Identify which cell holds the provided text, then report its [x, y] central coordinate. 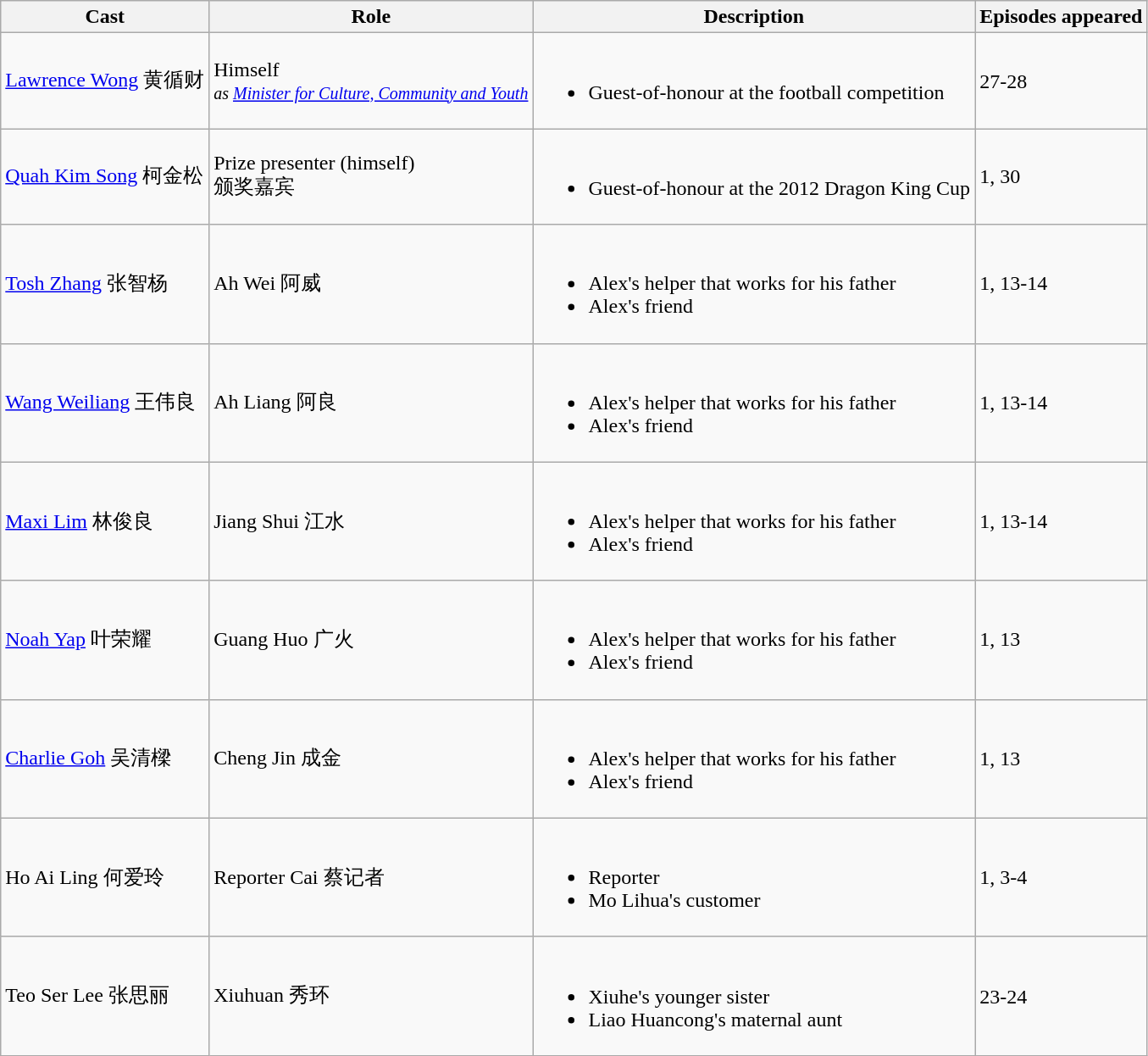
Reporter Cai 蔡记者 [371, 877]
23-24 [1061, 996]
Tosh Zhang 张智杨 [105, 284]
ReporterMo Lihua's customer [754, 877]
Cast [105, 17]
Guest-of-honour at the 2012 Dragon King Cup [754, 176]
Xiuhuan 秀环 [371, 996]
Jiang Shui 江水 [371, 521]
Lawrence Wong 黄循财 [105, 81]
Episodes appeared [1061, 17]
Guest-of-honour at the football competition [754, 81]
Cheng Jin 成金 [371, 759]
Wang Weiliang 王伟良 [105, 403]
Description [754, 17]
Maxi Lim 林俊良 [105, 521]
Ah Liang 阿良 [371, 403]
Ho Ai Ling 何爱玲 [105, 877]
Xiuhe's younger sisterLiao Huancong's maternal aunt [754, 996]
Ah Wei 阿威 [371, 284]
Role [371, 17]
Himself as Minister for Culture, Community and Youth [371, 81]
1, 3-4 [1061, 877]
27-28 [1061, 81]
Charlie Goh 吴清樑 [105, 759]
Noah Yap 叶荣耀 [105, 640]
1, 30 [1061, 176]
Teo Ser Lee 张思丽 [105, 996]
Quah Kim Song 柯金松 [105, 176]
Guang Huo 广火 [371, 640]
Prize presenter (himself) 颁奖嘉宾 [371, 176]
